Pinpoint the cell where the given text exists, returning its [X, Y] midpoint coordinate. 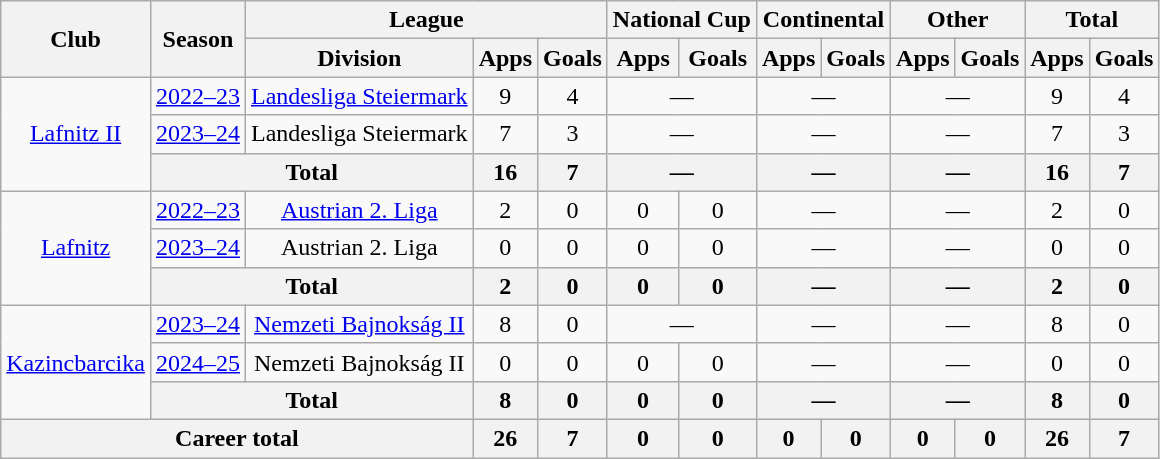
Kazincbarcika [76, 362]
League [426, 20]
Other [958, 20]
National Cup [682, 20]
Club [76, 39]
Division [359, 58]
Lafnitz II [76, 134]
Career total [237, 438]
Continental [823, 20]
Lafnitz [76, 248]
Season [198, 39]
2024–25 [198, 362]
